Pinpoint the cell where the given text exists, returning its [x, y] midpoint coordinate. 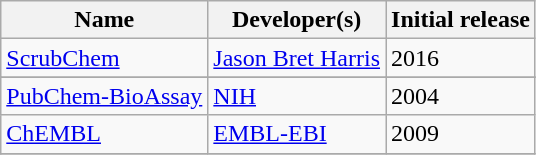
PubChem-BioAssay [104, 96]
EMBL-EBI [297, 134]
ChEMBL [104, 134]
NIH [297, 96]
ScrubChem [104, 58]
2009 [461, 134]
Initial release [461, 20]
Developer(s) [297, 20]
2016 [461, 58]
Name [104, 20]
2004 [461, 96]
Jason Bret Harris [297, 58]
